From the cell containing the given text, extract its center point as [x, y] coordinate. 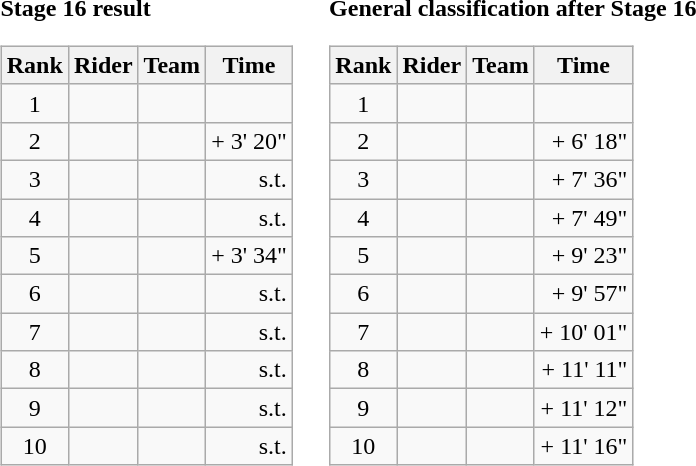
+ 10' 01" [584, 332]
+ 9' 23" [584, 256]
+ 6' 18" [584, 141]
+ 7' 36" [584, 179]
+ 3' 20" [250, 141]
+ 9' 57" [584, 294]
+ 11' 11" [584, 370]
+ 3' 34" [250, 256]
+ 11' 16" [584, 446]
+ 11' 12" [584, 408]
+ 7' 49" [584, 217]
